Pinpoint the cell where the given text exists, returning its (X, Y) midpoint coordinate. 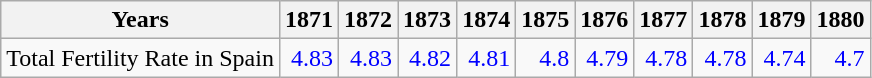
Years (140, 20)
4.8 (546, 58)
4.74 (782, 58)
1871 (308, 20)
1876 (604, 20)
4.82 (428, 58)
1875 (546, 20)
1872 (368, 20)
4.7 (840, 58)
1877 (664, 20)
1873 (428, 20)
1878 (722, 20)
4.81 (486, 58)
1880 (840, 20)
Total Fertility Rate in Spain (140, 58)
4.79 (604, 58)
1874 (486, 20)
1879 (782, 20)
